Pinpoint the cell where the given text exists, returning its (x, y) midpoint coordinate. 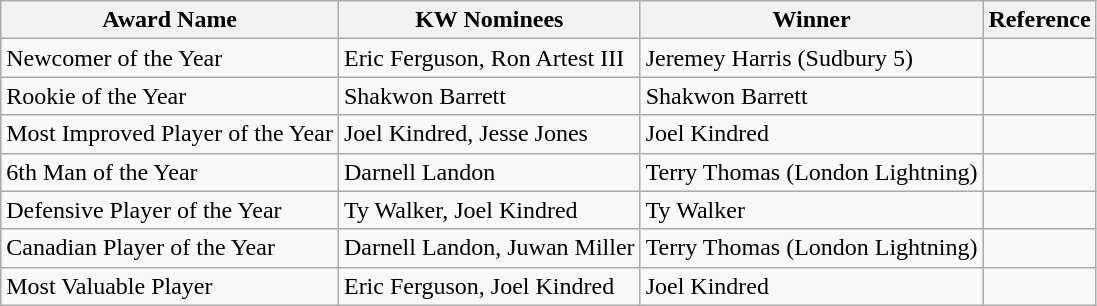
Darnell Landon, Juwan Miller (489, 248)
Canadian Player of the Year (170, 248)
Eric Ferguson, Joel Kindred (489, 286)
Defensive Player of the Year (170, 210)
Rookie of the Year (170, 96)
Darnell Landon (489, 172)
KW Nominees (489, 20)
Eric Ferguson, Ron Artest III (489, 58)
Winner (812, 20)
Award Name (170, 20)
Reference (1040, 20)
Joel Kindred, Jesse Jones (489, 134)
Jeremey Harris (Sudbury 5) (812, 58)
Ty Walker (812, 210)
6th Man of the Year (170, 172)
Most Valuable Player (170, 286)
Most Improved Player of the Year (170, 134)
Ty Walker, Joel Kindred (489, 210)
Newcomer of the Year (170, 58)
